Detect which cell encompasses the target text, then output its [x, y] center coordinate. 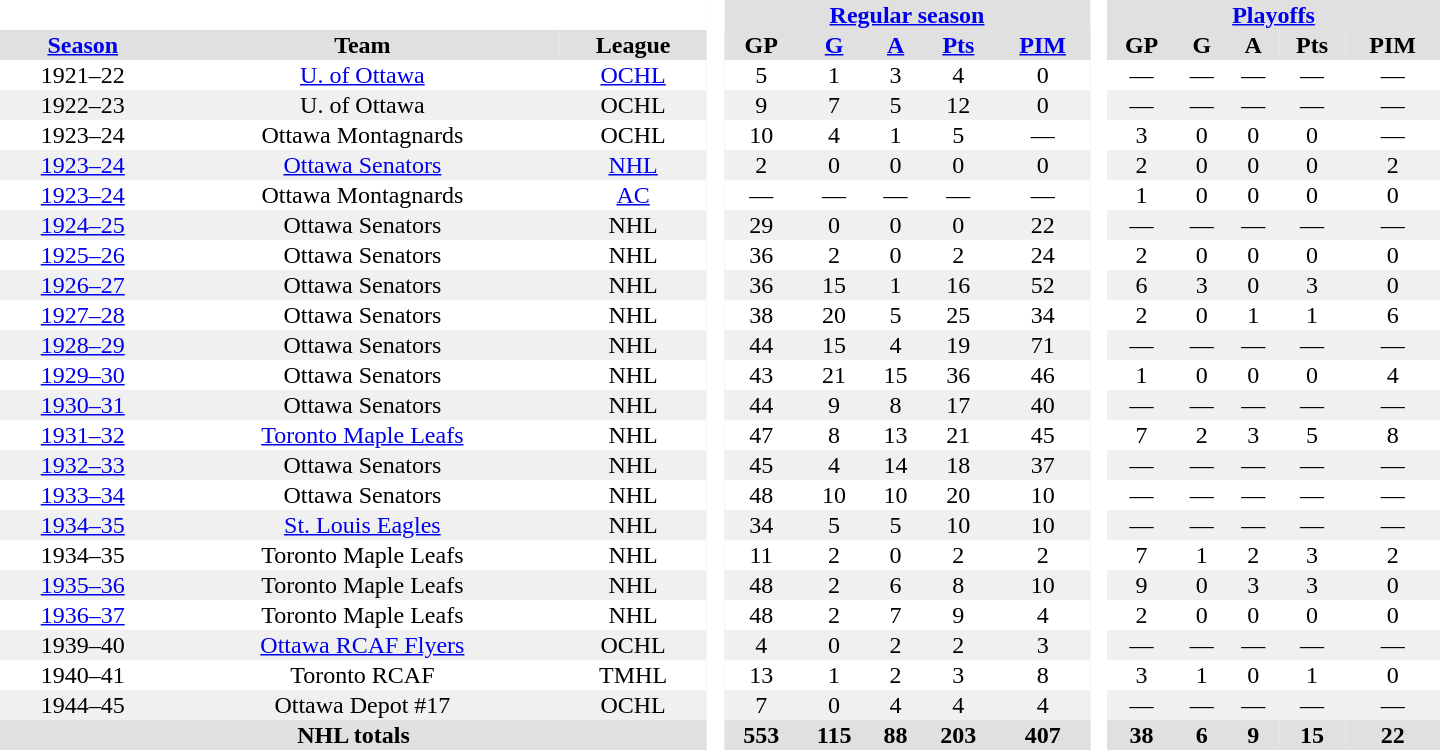
1927–28 [82, 315]
37 [1042, 465]
553 [761, 735]
Ottawa RCAF Flyers [362, 645]
Ottawa Depot #17 [362, 705]
1928–29 [82, 345]
29 [761, 225]
League [633, 45]
TMHL [633, 675]
52 [1042, 285]
1924–25 [82, 225]
NHL totals [354, 735]
88 [896, 735]
1944–45 [82, 705]
1930–31 [82, 405]
1922–23 [82, 105]
1926–27 [82, 285]
1929–30 [82, 375]
1931–32 [82, 435]
Season [82, 45]
46 [1042, 375]
1939–40 [82, 645]
24 [1042, 255]
407 [1042, 735]
17 [958, 405]
Playoffs [1274, 15]
16 [958, 285]
St. Louis Eagles [362, 525]
1936–37 [82, 615]
18 [958, 465]
203 [958, 735]
14 [896, 465]
1921–22 [82, 75]
Team [362, 45]
40 [1042, 405]
1925–26 [82, 255]
71 [1042, 345]
25 [958, 315]
12 [958, 105]
1932–33 [82, 465]
19 [958, 345]
11 [761, 555]
1935–36 [82, 585]
AC [633, 195]
115 [834, 735]
Regular season [907, 15]
Toronto RCAF [362, 675]
43 [761, 375]
1940–41 [82, 675]
47 [761, 435]
1933–34 [82, 495]
